Locate the cell with the specified text and output its [X, Y] center coordinate. 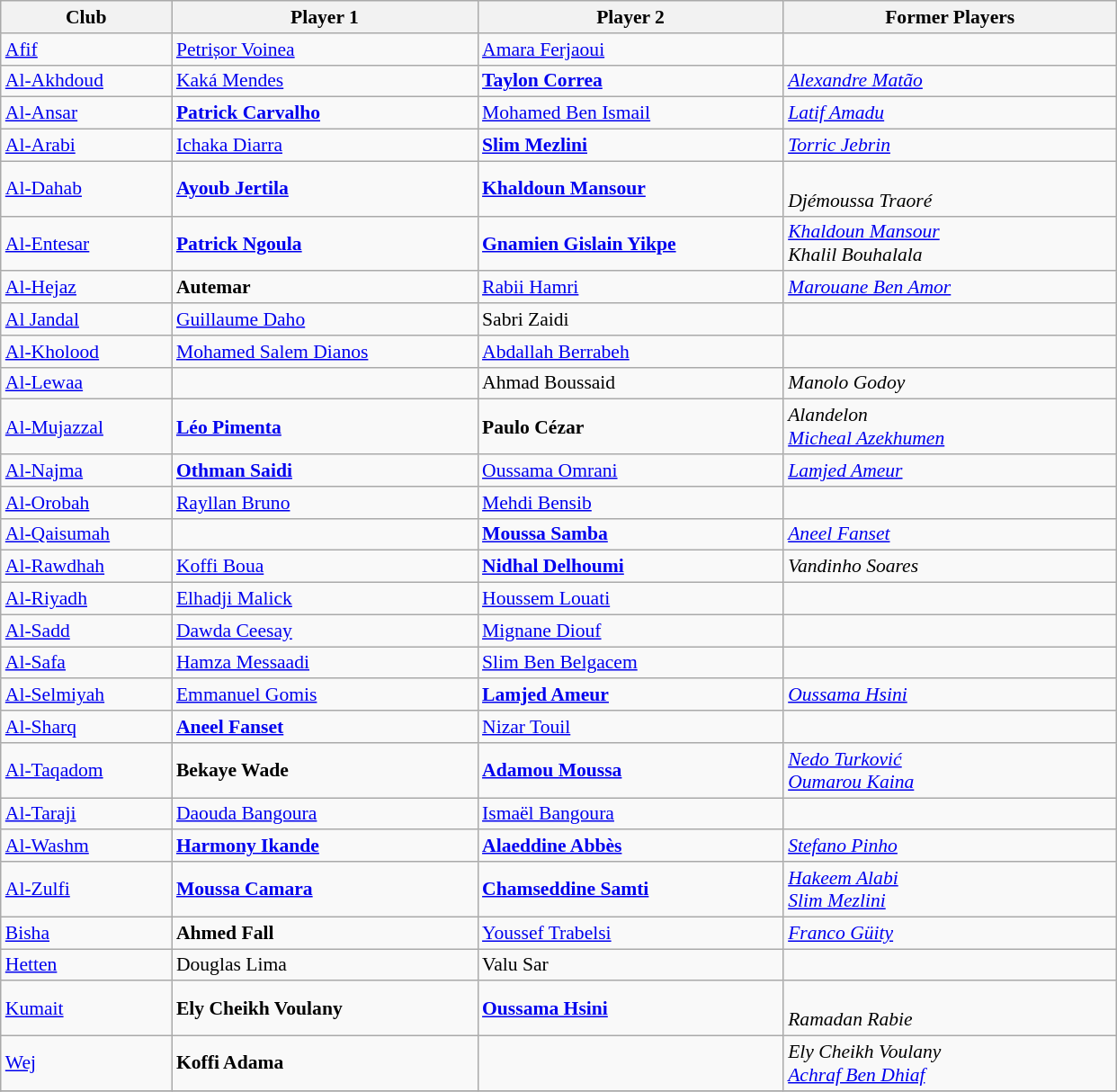
Mohamed Ben Ismail [630, 113]
Al-Washm [86, 846]
Abdallah Berrabeh [630, 352]
Léo Pimenta [325, 426]
Al-Orobah [86, 503]
Rabii Hamri [630, 288]
Slim Ben Belgacem [630, 663]
Moussa Samba [630, 534]
Mohamed Salem Dianos [325, 352]
Al-Sadd [86, 631]
Petrișor Voinea [325, 49]
Rayllan Bruno [325, 503]
Al-Ansar [86, 113]
Patrick Carvalho [325, 113]
Al-Mujazzal [86, 426]
Bekaye Wade [325, 770]
Al-Arabi [86, 146]
Othman Saidi [325, 470]
Amara Ferjaoui [630, 49]
Ichaka Diarra [325, 146]
Slim Mezlini [630, 146]
Vandinho Soares [950, 567]
Al-Rawdhah [86, 567]
Khaldoun Mansour [630, 189]
Khaldoun Mansour Khalil Bouhalala [950, 243]
Franco Güity [950, 933]
Ramadan Rabie [950, 1009]
Oussama Omrani [630, 470]
Al Jandal [86, 319]
Wej [86, 1063]
Ely Cheikh Voulany [325, 1009]
Paulo Cézar [630, 426]
Emmanuel Gomis [325, 695]
Al-Taraji [86, 814]
Al-Najma [86, 470]
Mignane Diouf [630, 631]
Marouane Ben Amor [950, 288]
Ayoub Jertila [325, 189]
Taylon Correa [630, 81]
Al-Kholood [86, 352]
Koffi Adama [325, 1063]
Autemar [325, 288]
Gnamien Gislain Yikpe [630, 243]
Al-Entesar [86, 243]
Kaká Mendes [325, 81]
Youssef Trabelsi [630, 933]
Ismaël Bangoura [630, 814]
Manolo Godoy [950, 383]
Chamseddine Samti [630, 889]
Al-Safa [86, 663]
Hetten [86, 965]
Ahmad Boussaid [630, 383]
Dawda Ceesay [325, 631]
Al-Sharq [86, 727]
Nedo Turković Oumarou Kaina [950, 770]
Alexandre Matão [950, 81]
Hakeem Alabi Slim Mezlini [950, 889]
Adamou Moussa [630, 770]
Stefano Pinho [950, 846]
Guillaume Daho [325, 319]
Elhadji Malick [325, 599]
Hamza Messaadi [325, 663]
Al-Dahab [86, 189]
Alandelon Micheal Azekhumen [950, 426]
Former Players [950, 17]
Harmony Ikande [325, 846]
Kumait [86, 1009]
Afif [86, 49]
Djémoussa Traoré [950, 189]
Club [86, 17]
Ely Cheikh Voulany Achraf Ben Dhiaf [950, 1063]
Houssem Louati [630, 599]
Ahmed Fall [325, 933]
Sabri Zaidi [630, 319]
Moussa Camara [325, 889]
Bisha [86, 933]
Al-Taqadom [86, 770]
Player 1 [325, 17]
Al-Akhdoud [86, 81]
Daouda Bangoura [325, 814]
Latif Amadu [950, 113]
Al-Lewaa [86, 383]
Koffi Boua [325, 567]
Patrick Ngoula [325, 243]
Nizar Touil [630, 727]
Nidhal Delhoumi [630, 567]
Player 2 [630, 17]
Douglas Lima [325, 965]
Torric Jebrin [950, 146]
Al-Zulfi [86, 889]
Al-Hejaz [86, 288]
Al-Riyadh [86, 599]
Mehdi Bensib [630, 503]
Valu Sar [630, 965]
Al-Selmiyah [86, 695]
Al-Qaisumah [86, 534]
Alaeddine Abbès [630, 846]
